Determine the (x, y) coordinate at the center of the cell enclosing the given text.  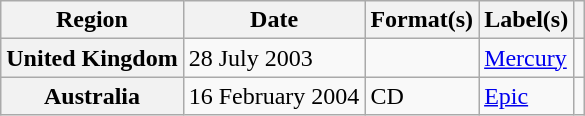
Region (92, 20)
Mercury (526, 58)
Label(s) (526, 20)
16 February 2004 (274, 96)
CD (422, 96)
Date (274, 20)
United Kingdom (92, 58)
Format(s) (422, 20)
Australia (92, 96)
Epic (526, 96)
28 July 2003 (274, 58)
